Search for the cell housing the specified text and yield its (x, y) center coordinate. 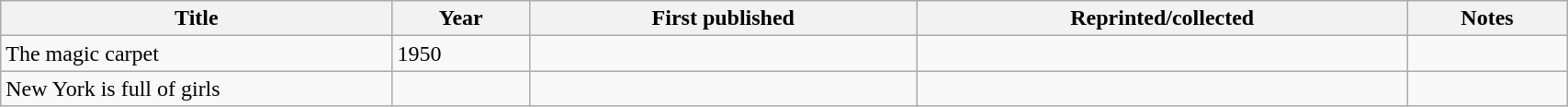
First published (724, 18)
Title (197, 18)
New York is full of girls (197, 89)
Reprinted/collected (1162, 18)
Notes (1486, 18)
The magic carpet (197, 53)
1950 (461, 53)
Year (461, 18)
